Locate the cell with the specified text and output its (X, Y) center coordinate. 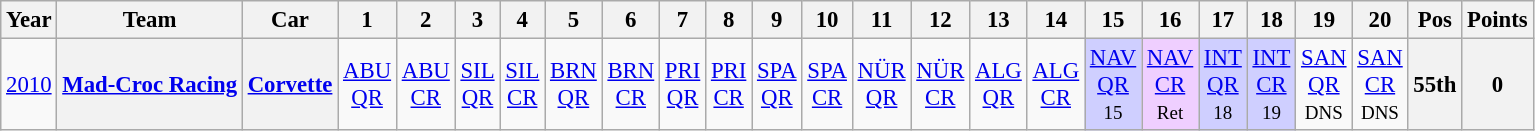
PRIQR (683, 85)
PRICR (729, 85)
SPAQR (777, 85)
INTQR18 (1224, 85)
SILCR (522, 85)
SPACR (827, 85)
SILQR (478, 85)
5 (574, 20)
Car (290, 20)
18 (1272, 20)
SANCRDNS (1380, 85)
20 (1380, 20)
1 (368, 20)
ABUQR (368, 85)
7 (683, 20)
Year (29, 20)
16 (1170, 20)
2 (426, 20)
Pos (1435, 20)
4 (522, 20)
19 (1324, 20)
8 (729, 20)
INTCR19 (1272, 85)
9 (777, 20)
NÜRCR (940, 85)
Corvette (290, 85)
Team (150, 20)
Points (1498, 20)
55th (1435, 85)
ABUCR (426, 85)
10 (827, 20)
3 (478, 20)
NAVQR15 (1112, 85)
6 (630, 20)
12 (940, 20)
NÜRQR (882, 85)
14 (1056, 20)
ALGCR (1056, 85)
ALGQR (998, 85)
2010 (29, 85)
Mad-Croc Racing (150, 85)
0 (1498, 85)
11 (882, 20)
NAVCRRet (1170, 85)
BRNQR (574, 85)
15 (1112, 20)
17 (1224, 20)
BRNCR (630, 85)
SANQRDNS (1324, 85)
13 (998, 20)
